Scan for the cell matching the given text and deliver its [X, Y] coordinate at center. 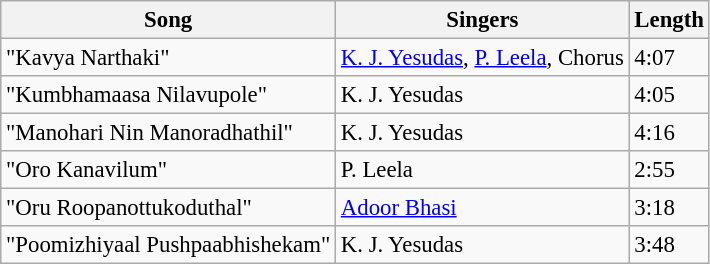
Singers [483, 20]
"Oro Kanavilum" [168, 170]
4:16 [669, 133]
"Oru Roopanottukoduthal" [168, 208]
3:48 [669, 245]
Length [669, 20]
Song [168, 20]
4:05 [669, 95]
"Kavya Narthaki" [168, 58]
3:18 [669, 208]
"Manohari Nin Manoradhathil" [168, 133]
4:07 [669, 58]
"Poomizhiyaal Pushpaabhishekam" [168, 245]
K. J. Yesudas, P. Leela, Chorus [483, 58]
2:55 [669, 170]
P. Leela [483, 170]
"Kumbhamaasa Nilavupole" [168, 95]
Adoor Bhasi [483, 208]
